Return the (x, y) coordinate for the center point of the cell that contains the specified text.  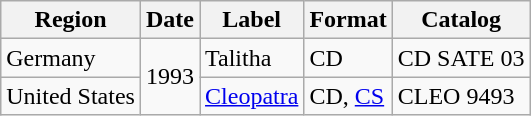
CLEO 9493 (461, 96)
United States (71, 96)
Format (348, 20)
Talitha (252, 58)
Cleopatra (252, 96)
Germany (71, 58)
CD (348, 58)
CD, CS (348, 96)
Region (71, 20)
CD SATE 03 (461, 58)
Catalog (461, 20)
Label (252, 20)
Date (170, 20)
1993 (170, 77)
